Extract the (x, y) coordinate from the center of the cell holding the provided text.  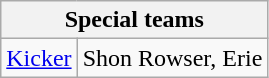
Special teams (134, 20)
Shon Rowser, Erie (172, 58)
Kicker (39, 58)
